Capture the cell that displays the provided text and extract its [x, y] central coordinate. 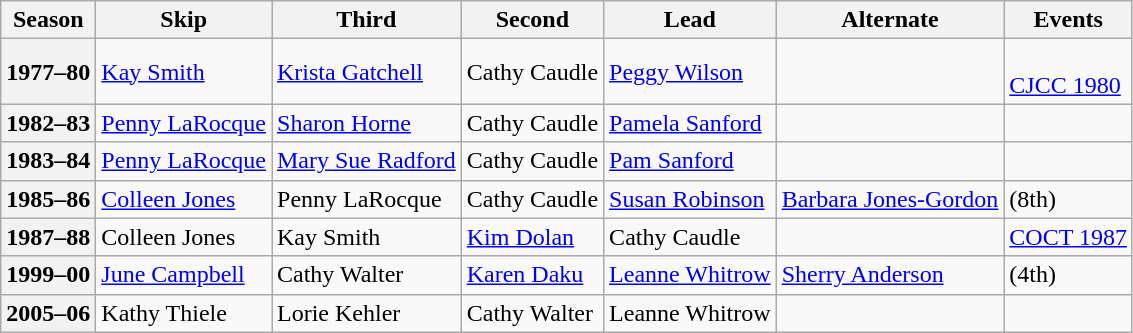
Lead [690, 20]
(4th) [1068, 275]
Events [1068, 20]
COCT 1987 [1068, 237]
(8th) [1068, 199]
Karen Daku [532, 275]
Kim Dolan [532, 237]
Sharon Horne [367, 123]
Barbara Jones-Gordon [890, 199]
June Campbell [184, 275]
Third [367, 20]
Peggy Wilson [690, 72]
1985–86 [48, 199]
Alternate [890, 20]
Sherry Anderson [890, 275]
1977–80 [48, 72]
Pam Sanford [690, 161]
CJCC 1980 [1068, 72]
1983–84 [48, 161]
Skip [184, 20]
Pamela Sanford [690, 123]
1999–00 [48, 275]
2005–06 [48, 313]
Kathy Thiele [184, 313]
1987–88 [48, 237]
Susan Robinson [690, 199]
Lorie Kehler [367, 313]
Second [532, 20]
Krista Gatchell [367, 72]
1982–83 [48, 123]
Mary Sue Radford [367, 161]
Season [48, 20]
